Output the [x, y] coordinate of the center of the cell containing the given text.  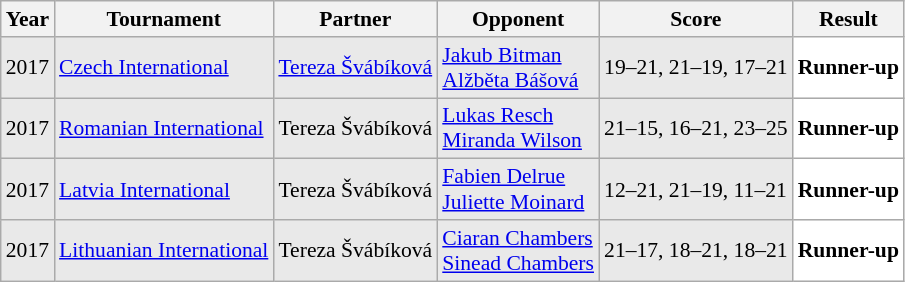
Tournament [164, 19]
Fabien Delrue Juliette Moinard [518, 190]
Lukas Resch Miranda Wilson [518, 128]
Latvia International [164, 190]
12–21, 21–19, 11–21 [696, 190]
Romanian International [164, 128]
Jakub Bitman Alžběta Bášová [518, 68]
Score [696, 19]
Czech International [164, 68]
21–17, 18–21, 18–21 [696, 250]
19–21, 21–19, 17–21 [696, 68]
Lithuanian International [164, 250]
21–15, 16–21, 23–25 [696, 128]
Result [848, 19]
Opponent [518, 19]
Ciaran Chambers Sinead Chambers [518, 250]
Partner [355, 19]
Year [28, 19]
